From the cell containing the given text, extract its center point as [x, y] coordinate. 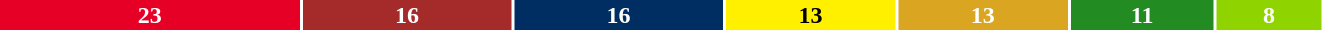
11 [1142, 15]
23 [150, 15]
8 [1269, 15]
